Provide the [X, Y] coordinate of the cell's center where the given text is located.  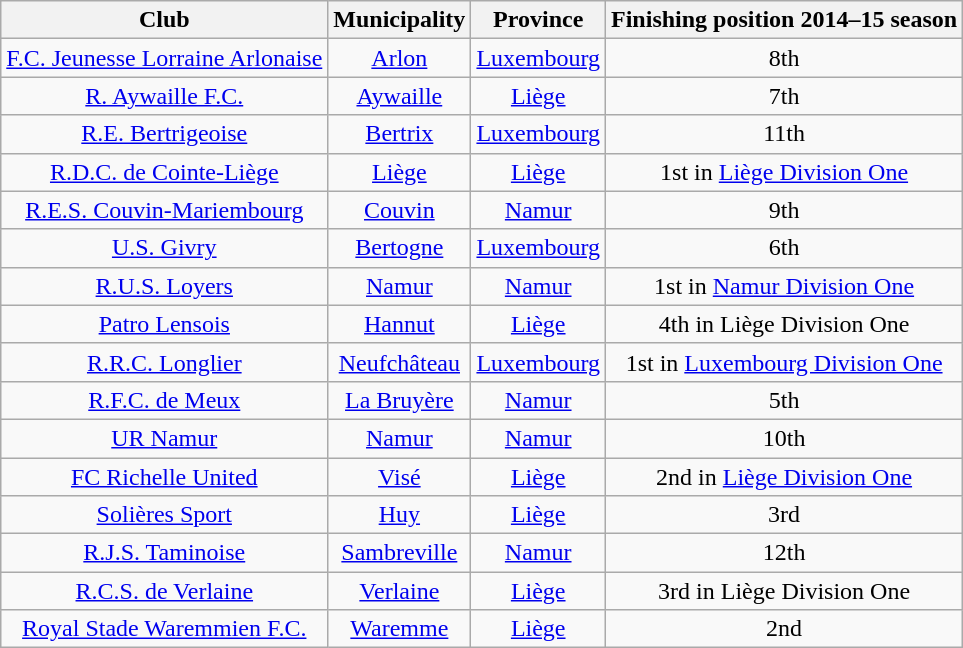
7th [784, 96]
12th [784, 553]
6th [784, 248]
Bertogne [400, 248]
2nd [784, 629]
Municipality [400, 20]
Hannut [400, 324]
9th [784, 210]
8th [784, 58]
R.J.S. Taminoise [164, 553]
Verlaine [400, 591]
Bertrix [400, 134]
F.C. Jeunesse Lorraine Arlonaise [164, 58]
Patro Lensois [164, 324]
Waremme [400, 629]
1st in Namur Division One [784, 286]
Royal Stade Waremmien F.C. [164, 629]
Arlon [400, 58]
Aywaille [400, 96]
Couvin [400, 210]
FC Richelle United [164, 477]
R.E. Bertrigeoise [164, 134]
Province [538, 20]
Finishing position 2014–15 season [784, 20]
1st in Liège Division One [784, 172]
3rd in Liège Division One [784, 591]
R. Aywaille F.C. [164, 96]
Neufchâteau [400, 362]
R.D.C. de Cointe-Liège [164, 172]
R.E.S. Couvin-Mariembourg [164, 210]
1st in Luxembourg Division One [784, 362]
2nd in Liège Division One [784, 477]
La Bruyère [400, 400]
Sambreville [400, 553]
R.U.S. Loyers [164, 286]
Solières Sport [164, 515]
4th in Liège Division One [784, 324]
11th [784, 134]
10th [784, 438]
R.F.C. de Meux [164, 400]
5th [784, 400]
Visé [400, 477]
UR Namur [164, 438]
Club [164, 20]
Huy [400, 515]
3rd [784, 515]
R.R.C. Longlier [164, 362]
R.C.S. de Verlaine [164, 591]
U.S. Givry [164, 248]
